Pinpoint the cell where the given text exists, returning its [X, Y] midpoint coordinate. 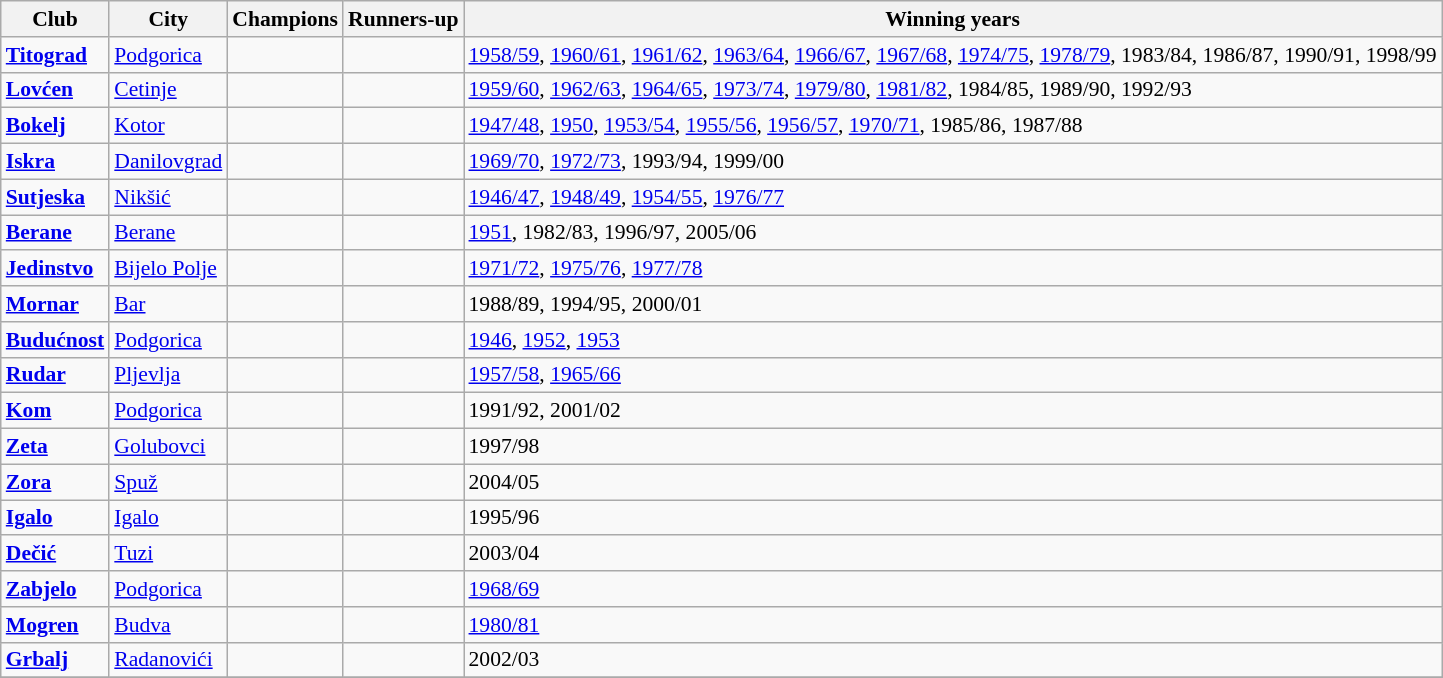
Champions [285, 19]
Zabjelo [56, 589]
Iskra [56, 162]
Grbalj [56, 660]
Radanovići [168, 660]
Nikšić [168, 197]
1991/92, 2001/02 [953, 411]
Dečić [56, 554]
Lovćen [56, 90]
Titograd [56, 55]
Bijelo Polje [168, 269]
1958/59, 1960/61, 1961/62, 1963/64, 1966/67, 1967/68, 1974/75, 1978/79, 1983/84, 1986/87, 1990/91, 1998/99 [953, 55]
1988/89, 1994/95, 2000/01 [953, 304]
Bar [168, 304]
1980/81 [953, 625]
Danilovgrad [168, 162]
Budućnost [56, 340]
Kotor [168, 126]
1997/98 [953, 447]
2003/04 [953, 554]
1957/58, 1965/66 [953, 375]
Pljevlja [168, 375]
1959/60, 1962/63, 1964/65, 1973/74, 1979/80, 1981/82, 1984/85, 1989/90, 1992/93 [953, 90]
Kom [56, 411]
City [168, 19]
Runners-up [403, 19]
1951, 1982/83, 1996/97, 2005/06 [953, 233]
Jedinstvo [56, 269]
1969/70, 1972/73, 1993/94, 1999/00 [953, 162]
1995/96 [953, 518]
Bokelj [56, 126]
Sutjeska [56, 197]
Club [56, 19]
1971/72, 1975/76, 1977/78 [953, 269]
Golubovci [168, 447]
2004/05 [953, 482]
Tuzi [168, 554]
Spuž [168, 482]
Winning years [953, 19]
Mornar [56, 304]
1947/48, 1950, 1953/54, 1955/56, 1956/57, 1970/71, 1985/86, 1987/88 [953, 126]
Zora [56, 482]
Budva [168, 625]
2002/03 [953, 660]
Mogren [56, 625]
1946, 1952, 1953 [953, 340]
1946/47, 1948/49, 1954/55, 1976/77 [953, 197]
Cetinje [168, 90]
Rudar [56, 375]
1968/69 [953, 589]
Zeta [56, 447]
